Find where the given text appears and provide that cell's center as (x, y) coordinate. 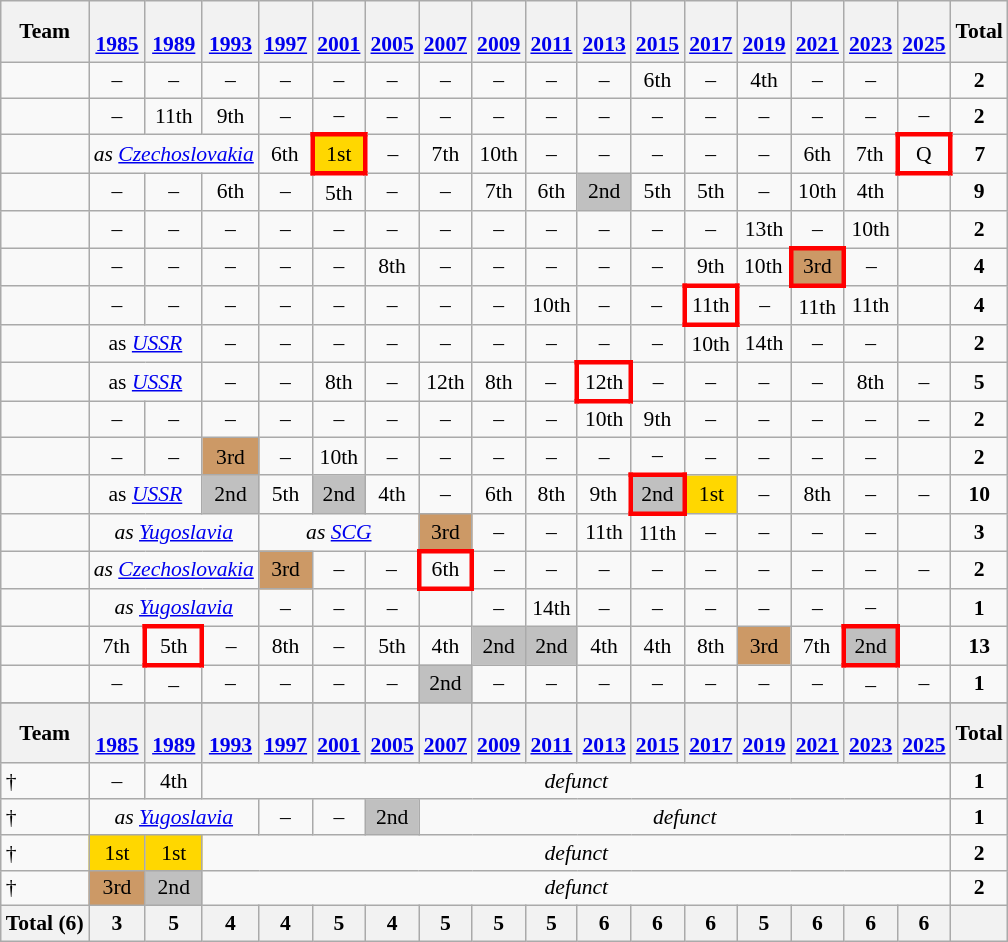
9 (980, 192)
13th (764, 230)
7 (980, 154)
as SCG (339, 532)
10 (980, 494)
Total (6) (45, 924)
Q (924, 154)
13 (980, 646)
